Return (x, y) of the center of cell containing provided text 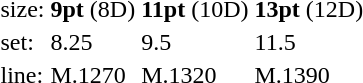
9.5 (195, 42)
8.25 (93, 42)
